For the text-containing cell, return its midpoint in (X, Y) coordinate format. 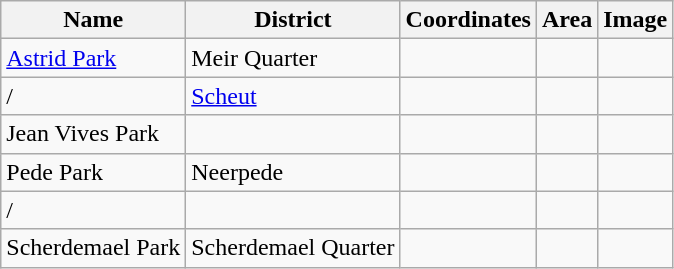
Jean Vives Park (94, 134)
District (293, 20)
Meir Quarter (293, 58)
Scherdemael Park (94, 248)
Pede Park (94, 172)
Coordinates (468, 20)
Area (566, 20)
Scherdemael Quarter (293, 248)
Image (636, 20)
Scheut (293, 96)
Astrid Park (94, 58)
Neerpede (293, 172)
Name (94, 20)
